Scan for the cell matching the given text and deliver its (x, y) coordinate at center. 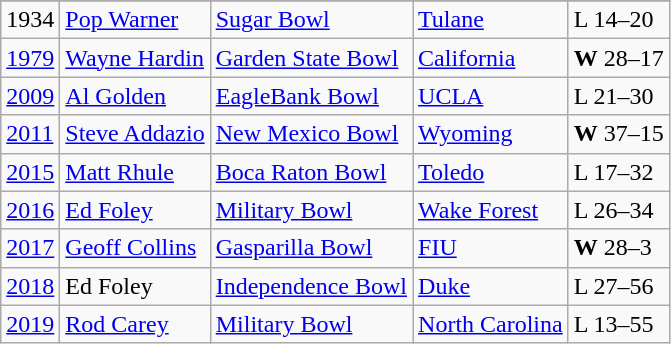
Al Golden (135, 96)
L 14–20 (618, 20)
1934 (30, 20)
L 17–32 (618, 172)
2016 (30, 210)
EagleBank Bowl (311, 96)
2019 (30, 324)
Wayne Hardin (135, 58)
Sugar Bowl (311, 20)
Toledo (491, 172)
California (491, 58)
UCLA (491, 96)
2011 (30, 134)
W 28–17 (618, 58)
2009 (30, 96)
Wyoming (491, 134)
2017 (30, 248)
L 26–34 (618, 210)
Garden State Bowl (311, 58)
Rod Carey (135, 324)
Independence Bowl (311, 286)
FIU (491, 248)
Pop Warner (135, 20)
L 27–56 (618, 286)
Geoff Collins (135, 248)
Steve Addazio (135, 134)
New Mexico Bowl (311, 134)
North Carolina (491, 324)
Wake Forest (491, 210)
Duke (491, 286)
Gasparilla Bowl (311, 248)
1979 (30, 58)
Tulane (491, 20)
W 28–3 (618, 248)
2018 (30, 286)
L 13–55 (618, 324)
2015 (30, 172)
Matt Rhule (135, 172)
W 37–15 (618, 134)
L 21–30 (618, 96)
Boca Raton Bowl (311, 172)
